Detect which cell encompasses the target text, then output its (X, Y) center coordinate. 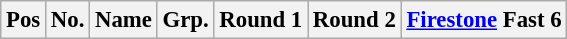
Grp. (186, 20)
No. (68, 20)
Name (124, 20)
Round 2 (355, 20)
Firestone Fast 6 (484, 20)
Round 1 (261, 20)
Pos (24, 20)
